Search for the cell housing the specified text and yield its [x, y] center coordinate. 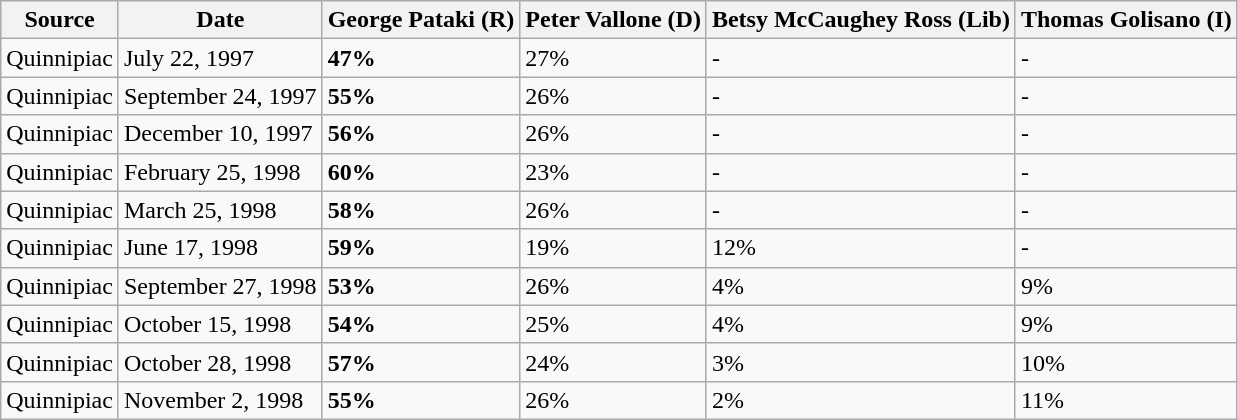
25% [614, 324]
12% [860, 248]
3% [860, 362]
19% [614, 248]
24% [614, 362]
58% [421, 210]
Source [60, 20]
57% [421, 362]
Betsy McCaughey Ross (Lib) [860, 20]
47% [421, 58]
July 22, 1997 [220, 58]
27% [614, 58]
59% [421, 248]
September 24, 1997 [220, 96]
56% [421, 134]
November 2, 1998 [220, 400]
December 10, 1997 [220, 134]
11% [1126, 400]
23% [614, 172]
53% [421, 286]
September 27, 1998 [220, 286]
10% [1126, 362]
2% [860, 400]
February 25, 1998 [220, 172]
54% [421, 324]
June 17, 1998 [220, 248]
October 28, 1998 [220, 362]
60% [421, 172]
George Pataki (R) [421, 20]
October 15, 1998 [220, 324]
Date [220, 20]
Peter Vallone (D) [614, 20]
Thomas Golisano (I) [1126, 20]
March 25, 1998 [220, 210]
